Determine the (x, y) coordinate at the center of the cell enclosing the given text.  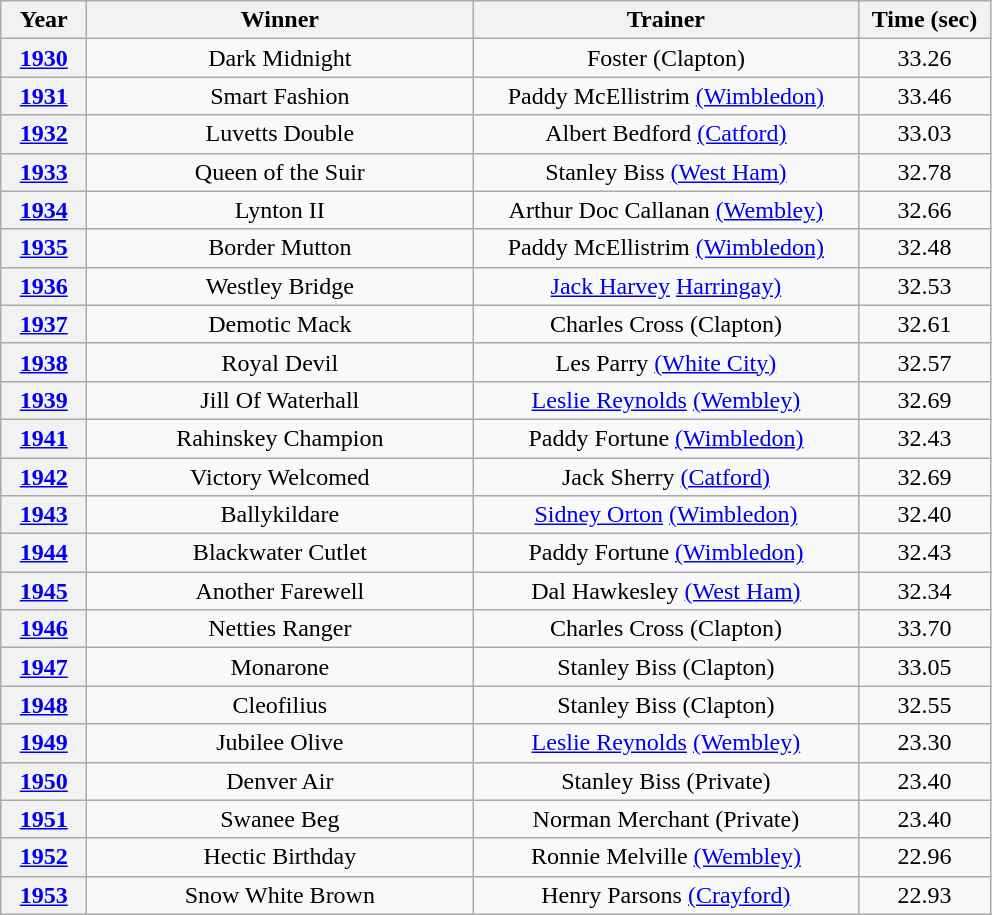
1943 (44, 515)
Luvetts Double (280, 134)
1935 (44, 248)
Time (sec) (924, 20)
33.70 (924, 629)
Rahinskey Champion (280, 438)
Trainer (666, 20)
Ballykildare (280, 515)
Sidney Orton (Wimbledon) (666, 515)
1937 (44, 324)
Jack Sherry (Catford) (666, 477)
Stanley Biss (Private) (666, 781)
1945 (44, 591)
Jack Harvey Harringay) (666, 286)
1931 (44, 96)
Lynton II (280, 210)
1947 (44, 667)
1952 (44, 857)
Swanee Beg (280, 819)
Smart Fashion (280, 96)
33.05 (924, 667)
1934 (44, 210)
Another Farewell (280, 591)
Snow White Brown (280, 895)
Winner (280, 20)
1942 (44, 477)
32.34 (924, 591)
32.55 (924, 705)
1944 (44, 553)
22.96 (924, 857)
Dark Midnight (280, 58)
1932 (44, 134)
32.48 (924, 248)
Jill Of Waterhall (280, 400)
32.53 (924, 286)
Dal Hawkesley (West Ham) (666, 591)
Les Parry (White City) (666, 362)
Henry Parsons (Crayford) (666, 895)
33.26 (924, 58)
32.40 (924, 515)
Arthur Doc Callanan (Wembley) (666, 210)
Norman Merchant (Private) (666, 819)
1950 (44, 781)
Albert Bedford (Catford) (666, 134)
Stanley Biss (West Ham) (666, 172)
1949 (44, 743)
Cleofilius (280, 705)
Jubilee Olive (280, 743)
Victory Welcomed (280, 477)
1933 (44, 172)
Blackwater Cutlet (280, 553)
32.61 (924, 324)
23.30 (924, 743)
1936 (44, 286)
1939 (44, 400)
Netties Ranger (280, 629)
Queen of the Suir (280, 172)
Year (44, 20)
1948 (44, 705)
Border Mutton (280, 248)
1951 (44, 819)
Hectic Birthday (280, 857)
33.46 (924, 96)
32.66 (924, 210)
1938 (44, 362)
22.93 (924, 895)
32.57 (924, 362)
Demotic Mack (280, 324)
Denver Air (280, 781)
Westley Bridge (280, 286)
Royal Devil (280, 362)
1930 (44, 58)
1941 (44, 438)
1946 (44, 629)
Ronnie Melville (Wembley) (666, 857)
Foster (Clapton) (666, 58)
Monarone (280, 667)
32.78 (924, 172)
1953 (44, 895)
33.03 (924, 134)
